Return [X, Y] of the center of cell containing provided text 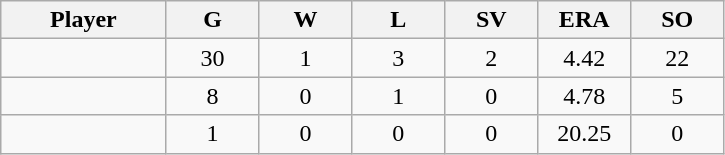
20.25 [584, 134]
L [398, 20]
G [212, 20]
W [306, 20]
4.78 [584, 96]
SO [678, 20]
30 [212, 58]
22 [678, 58]
ERA [584, 20]
SV [492, 20]
Player [84, 20]
5 [678, 96]
3 [398, 58]
8 [212, 96]
4.42 [584, 58]
2 [492, 58]
